Determine the [x, y] coordinate at the center of the cell enclosing the given text.  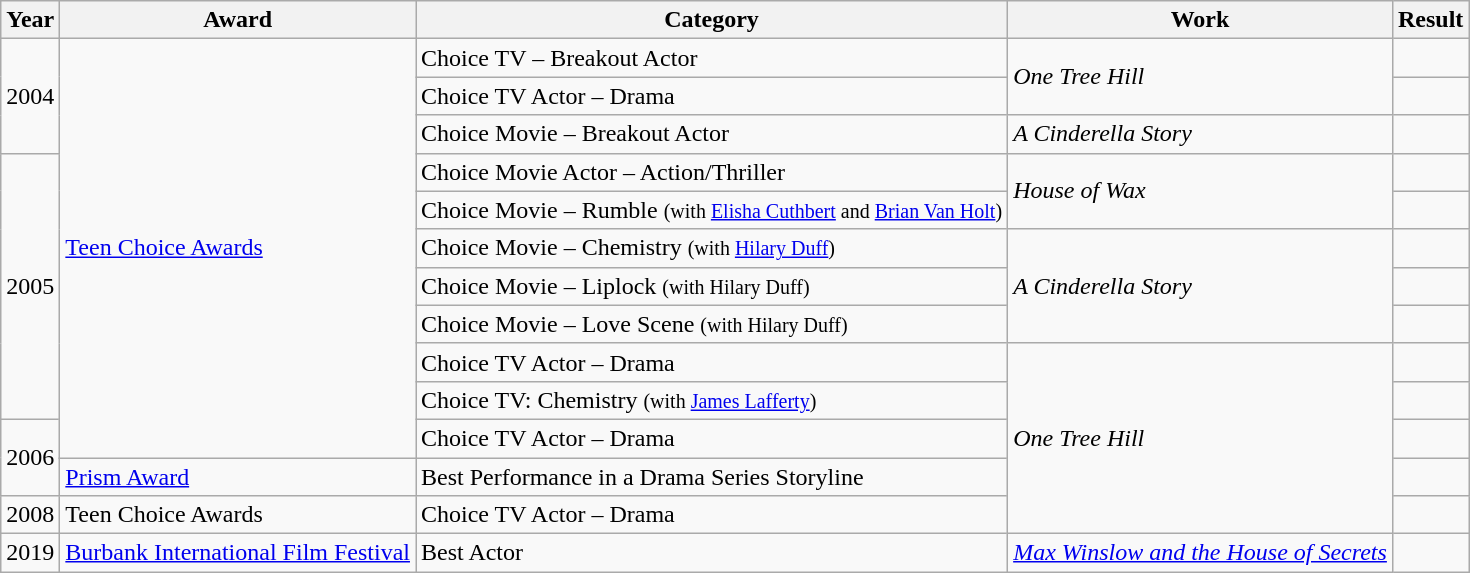
2004 [30, 96]
Choice TV – Breakout Actor [712, 58]
2005 [30, 286]
Choice Movie – Love Scene (with Hilary Duff) [712, 324]
Year [30, 20]
Burbank International Film Festival [238, 553]
Choice Movie – Breakout Actor [712, 134]
Max Winslow and the House of Secrets [1200, 553]
2008 [30, 515]
Choice Movie – Liplock (with Hilary Duff) [712, 286]
Award [238, 20]
Choice TV: Chemistry (with James Lafferty) [712, 400]
Choice Movie – Rumble (with Elisha Cuthbert and Brian Van Holt) [712, 210]
Work [1200, 20]
Choice Movie Actor – Action/Thriller [712, 172]
Best Performance in a Drama Series Storyline [712, 477]
2006 [30, 457]
Category [712, 20]
House of Wax [1200, 191]
Choice Movie – Chemistry (with Hilary Duff) [712, 248]
Prism Award [238, 477]
Best Actor [712, 553]
2019 [30, 553]
Result [1430, 20]
